Locate the cell with the specified text and output its (X, Y) center coordinate. 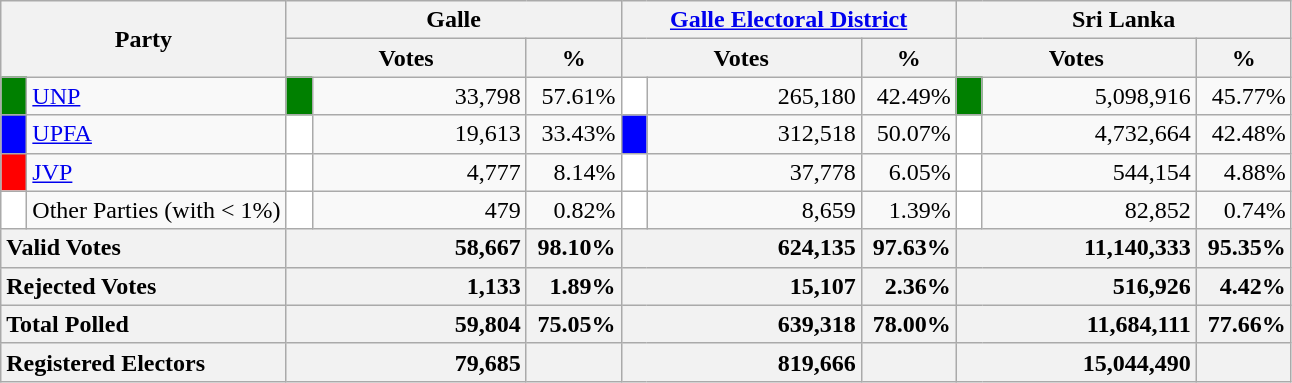
Rejected Votes (144, 286)
479 (419, 210)
0.82% (574, 210)
1.89% (574, 286)
33.43% (574, 134)
Valid Votes (144, 248)
11,140,333 (1076, 248)
624,135 (741, 248)
516,926 (1076, 286)
77.66% (1244, 324)
Registered Electors (144, 362)
Other Parties (with < 1%) (156, 210)
50.07% (908, 134)
33,798 (419, 96)
819,666 (741, 362)
19,613 (419, 134)
4,732,664 (1089, 134)
Galle Electoral District (788, 20)
4.88% (1244, 172)
8.14% (574, 172)
98.10% (574, 248)
8,659 (754, 210)
75.05% (574, 324)
37,778 (754, 172)
Total Polled (144, 324)
82,852 (1089, 210)
639,318 (741, 324)
Sri Lanka (1124, 20)
42.49% (908, 96)
78.00% (908, 324)
312,518 (754, 134)
58,667 (406, 248)
1.39% (908, 210)
42.48% (1244, 134)
57.61% (574, 96)
1,133 (406, 286)
4,777 (419, 172)
11,684,111 (1076, 324)
Galle (454, 20)
Party (144, 39)
UPFA (156, 134)
5,098,916 (1089, 96)
2.36% (908, 286)
4.42% (1244, 286)
97.63% (908, 248)
JVP (156, 172)
45.77% (1244, 96)
59,804 (406, 324)
0.74% (1244, 210)
15,107 (741, 286)
6.05% (908, 172)
95.35% (1244, 248)
UNP (156, 96)
544,154 (1089, 172)
79,685 (406, 362)
265,180 (754, 96)
15,044,490 (1076, 362)
